Pinpoint the cell where the given text exists, returning its (X, Y) midpoint coordinate. 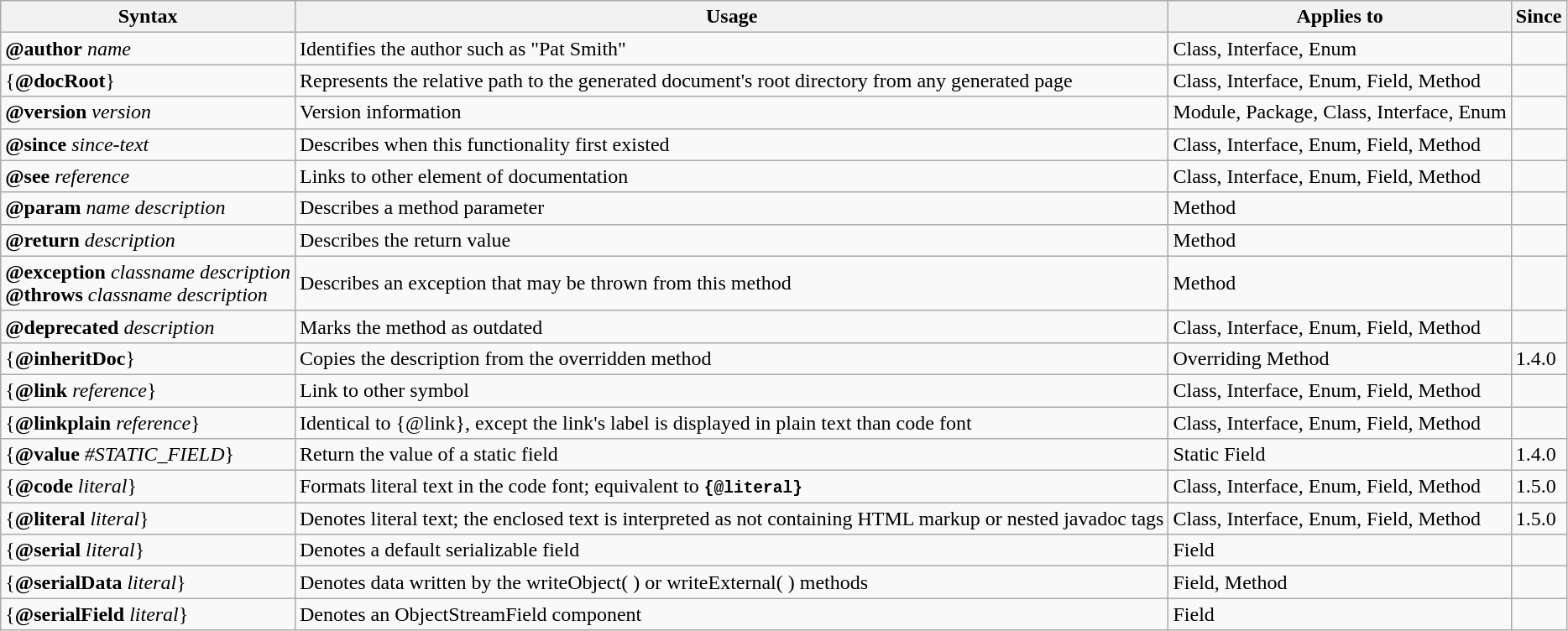
Identifies the author such as "Pat Smith" (732, 49)
@since since-text (148, 144)
@deprecated description (148, 326)
@return description (148, 240)
Denotes a default serializable field (732, 550)
@version version (148, 112)
Marks the method as outdated (732, 326)
{@linkplain reference} (148, 422)
Identical to {@link}, except the link's label is displayed in plain text than code font (732, 422)
Overriding Method (1340, 358)
Static Field (1340, 455)
{@docRoot} (148, 81)
Describes an exception that may be thrown from this method (732, 284)
@param name description (148, 208)
Module, Package, Class, Interface, Enum (1340, 112)
Denotes an ObjectStreamField component (732, 614)
{@inheritDoc} (148, 358)
Copies the description from the overridden method (732, 358)
Syntax (148, 17)
{@code literal} (148, 487)
Link to other symbol (732, 390)
Links to other element of documentation (732, 176)
{@literal literal} (148, 519)
@author name (148, 49)
Applies to (1340, 17)
Describes a method parameter (732, 208)
@see reference (148, 176)
Describes when this functionality first existed (732, 144)
Field, Method (1340, 582)
Represents the relative path to the generated document's root directory from any generated page (732, 81)
@exception classname description@throws classname description (148, 284)
Class, Interface, Enum (1340, 49)
{@link reference} (148, 390)
{@value #STATIC_FIELD} (148, 455)
Since (1539, 17)
{@serial literal} (148, 550)
Return the value of a static field (732, 455)
Denotes literal text; the enclosed text is interpreted as not containing HTML markup or nested javadoc tags (732, 519)
Denotes data written by the writeObject( ) or writeExternal( ) methods (732, 582)
Version information (732, 112)
Formats literal text in the code font; equivalent to {@literal} (732, 487)
{@serialData literal} (148, 582)
Usage (732, 17)
Describes the return value (732, 240)
{@serialField literal} (148, 614)
